From the cell containing the given text, extract its center point as (X, Y) coordinate. 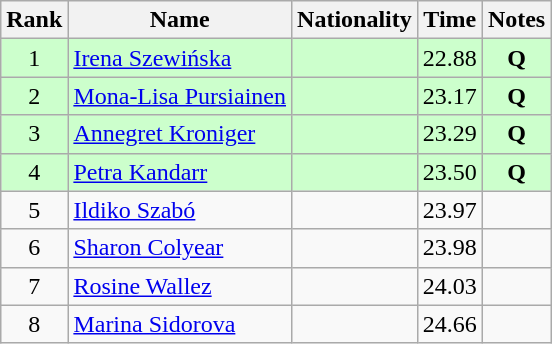
Nationality (355, 20)
5 (34, 210)
23.50 (450, 172)
Name (180, 20)
4 (34, 172)
2 (34, 96)
6 (34, 248)
23.29 (450, 134)
Notes (516, 20)
Marina Sidorova (180, 324)
Rosine Wallez (180, 286)
22.88 (450, 58)
24.03 (450, 286)
8 (34, 324)
Rank (34, 20)
1 (34, 58)
Petra Kandarr (180, 172)
Ildiko Szabó (180, 210)
Time (450, 20)
23.97 (450, 210)
23.98 (450, 248)
3 (34, 134)
Annegret Kroniger (180, 134)
23.17 (450, 96)
Irena Szewińska (180, 58)
24.66 (450, 324)
Mona-Lisa Pursiainen (180, 96)
7 (34, 286)
Sharon Colyear (180, 248)
